Output the [x, y] coordinate of the center of the cell containing the given text.  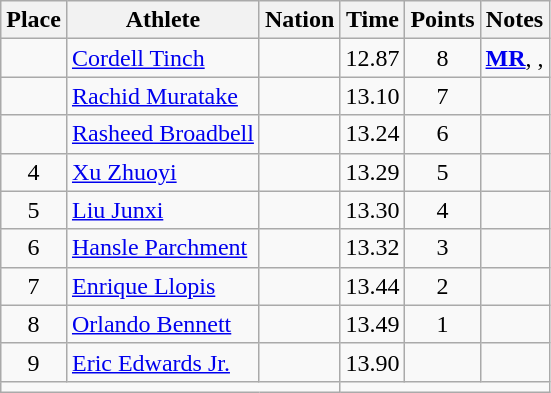
Orlando Bennett [162, 324]
Hansle Parchment [162, 248]
Liu Junxi [162, 210]
13.49 [372, 324]
Rachid Muratake [162, 96]
2 [442, 286]
13.90 [372, 362]
Notes [514, 20]
Athlete [162, 20]
13.32 [372, 248]
Eric Edwards Jr. [162, 362]
MR, , [514, 58]
Time [372, 20]
Xu Zhuoyi [162, 172]
13.29 [372, 172]
Points [442, 20]
13.24 [372, 134]
Nation [299, 20]
Rasheed Broadbell [162, 134]
Cordell Tinch [162, 58]
13.10 [372, 96]
3 [442, 248]
13.30 [372, 210]
Enrique Llopis [162, 286]
9 [34, 362]
12.87 [372, 58]
Place [34, 20]
13.44 [372, 286]
1 [442, 324]
